Scan for the cell matching the given text and deliver its [X, Y] coordinate at center. 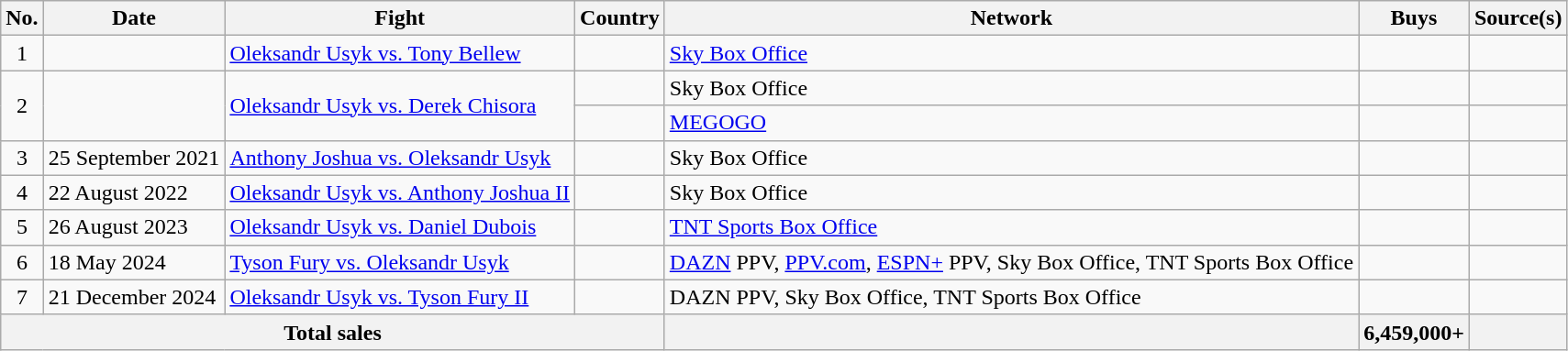
22 August 2022 [134, 192]
Oleksandr Usyk vs. Anthony Joshua II [400, 192]
2 [22, 105]
Country [620, 18]
5 [22, 227]
Oleksandr Usyk vs. Tony Bellew [400, 53]
Total sales [333, 332]
DAZN PPV, PPV.com, ESPN+ PPV, Sky Box Office, TNT Sports Box Office [1011, 262]
6,459,000+ [1415, 332]
Fight [400, 18]
Buys [1415, 18]
4 [22, 192]
TNT Sports Box Office [1011, 227]
DAZN PPV, Sky Box Office, TNT Sports Box Office [1011, 297]
Anthony Joshua vs. Oleksandr Usyk [400, 158]
No. [22, 18]
Oleksandr Usyk vs. Derek Chisora [400, 105]
3 [22, 158]
6 [22, 262]
Network [1011, 18]
Oleksandr Usyk vs. Tyson Fury II [400, 297]
MEGOGO [1011, 123]
Oleksandr Usyk vs. Daniel Dubois [400, 227]
Tyson Fury vs. Oleksandr Usyk [400, 262]
25 September 2021 [134, 158]
26 August 2023 [134, 227]
Date [134, 18]
18 May 2024 [134, 262]
1 [22, 53]
7 [22, 297]
Source(s) [1518, 18]
21 December 2024 [134, 297]
